Determine the [x, y] coordinate at the center of the cell enclosing the given text.  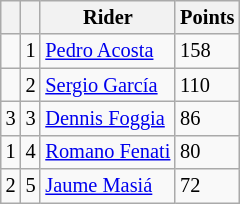
4 [31, 152]
Sergio García [108, 85]
80 [207, 152]
5 [31, 186]
Rider [108, 17]
110 [207, 85]
Romano Fenati [108, 152]
158 [207, 51]
72 [207, 186]
Points [207, 17]
86 [207, 118]
Dennis Foggia [108, 118]
Pedro Acosta [108, 51]
Jaume Masiá [108, 186]
